Scan for the cell matching the given text and deliver its [X, Y] coordinate at center. 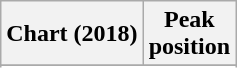
Peakposition [189, 34]
Chart (2018) [72, 34]
